From the cell containing the given text, extract its center point as [X, Y] coordinate. 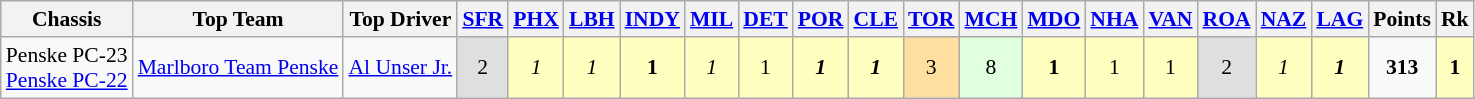
MCH [992, 19]
LAG [1340, 19]
DET [766, 19]
Top Driver [400, 19]
MIL [712, 19]
SFR [482, 19]
3 [932, 68]
TOR [932, 19]
Al Unser Jr. [400, 68]
Marlboro Team Penske [238, 68]
NHA [1114, 19]
Points [1402, 19]
ROA [1227, 19]
313 [1402, 68]
POR [821, 19]
CLE [876, 19]
Penske PC-23 Penske PC-22 [67, 68]
Top Team [238, 19]
PHX [536, 19]
MDO [1054, 19]
VAN [1170, 19]
8 [992, 68]
Chassis [67, 19]
NAZ [1284, 19]
INDY [652, 19]
LBH [592, 19]
Rk [1455, 19]
